Determine the (x, y) coordinate at the center of the cell enclosing the given text.  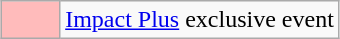
Impact Plus exclusive event (200, 20)
